From the cell containing the given text, extract its center point as (X, Y) coordinate. 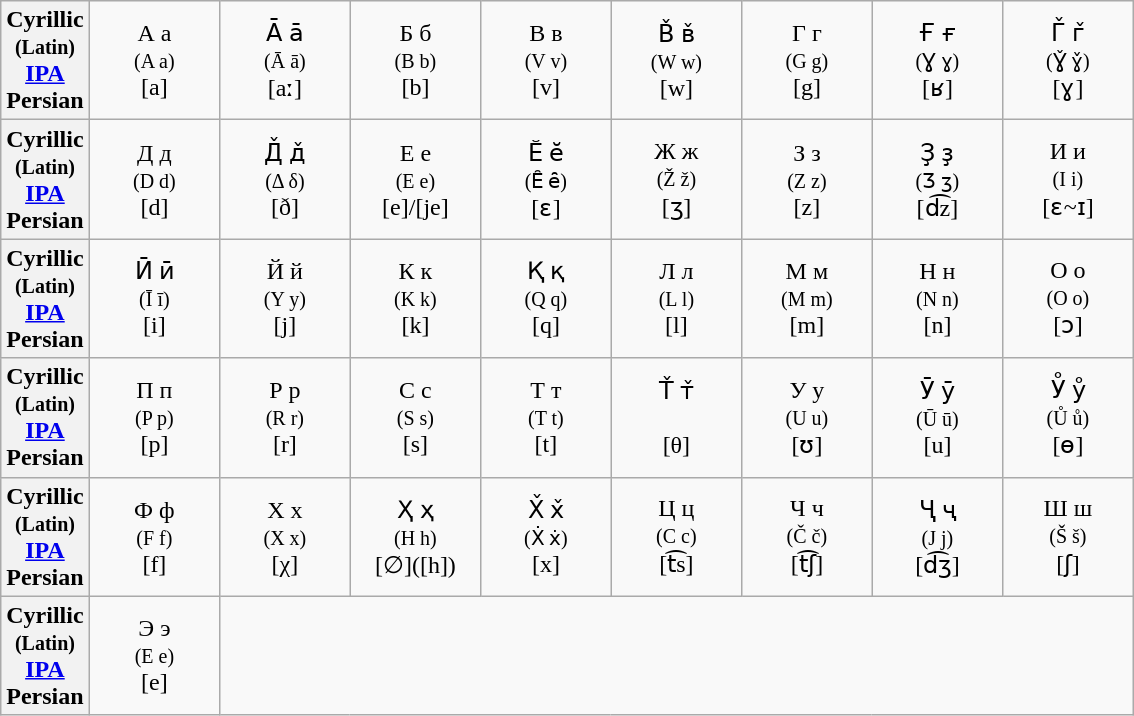
Д д (D d)[d] (154, 180)
Х̌ х̌ (Ẋ ẋ)[x] (546, 536)
Ч ч (Č č)[t͡ʃ] (807, 536)
Т̌ т̌ [θ] (676, 418)
Қ қ (Q q)[q] (546, 298)
В в (V v)[v] (546, 60)
Ш ш (Š š)[ʃ] (1068, 536)
Ӗ ӗ(Ȇ ȇ)[ɛ] (546, 180)
Н н (N n)[n] (937, 298)
Й й (Y y)[j] (285, 298)
О о (O o)[ɔ] (1068, 298)
Ц ц (C c)[t͡s] (676, 536)
Ҙ ҙ (Ʒ ʒ)[d͡z] (937, 180)
У̊ у̊ (Ů ů)[ɵ] (1068, 418)
З з (Z z)[z] (807, 180)
Д̌ д̌ (Δ δ)[ð] (285, 180)
Г г (G g)[g] (807, 60)
М м (M m)[m] (807, 298)
Р р (R r)[r] (285, 418)
А̄ а̄(Ā ā)[aː] (285, 60)
К к (K k)[k] (415, 298)
А а(A a)[a] (154, 60)
И и (I i)[ɛ~ɪ] (1068, 180)
Ф ф (F f)[f] (154, 536)
С с (S s)[s] (415, 418)
Ғ ғ (Ɣ ɣ)[ʁ] (937, 60)
У у (U u)[ʊ] (807, 418)
Ҷ ҷ (J j)[d͡ʒ] (937, 536)
Э э (E e)[e] (154, 656)
Л л (L l)[l] (676, 298)
В̌ в̌ (W w)[w] (676, 60)
Т т (T t)[t] (546, 418)
Ӯ ӯ (Ū ū)[u] (937, 418)
Б б(B b)[b] (415, 60)
Ж ж (Ž ž)[ʒ] (676, 180)
Х х (X x)[χ] (285, 536)
Г̌ г̌ (Ɣ̌ ɣ̌)[ɣ] (1068, 60)
Е е (E e)[e]/[je] (415, 180)
Ӣ ӣ (Ī ī)[i] (154, 298)
П п (P p)[p] (154, 418)
Ҳ ҳ (H h)[∅]([h]) (415, 536)
